Return [X, Y] of the center of cell containing provided text 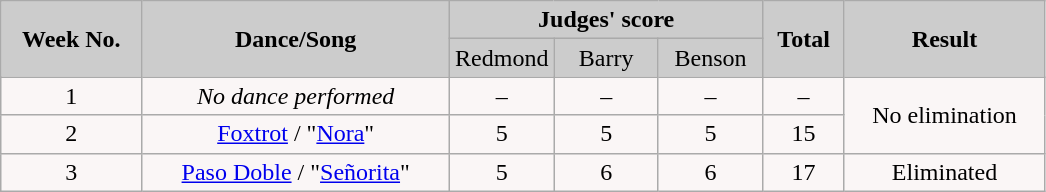
Dance/Song [296, 39]
Week No. [72, 39]
Barry [606, 58]
17 [804, 172]
Benson [710, 58]
No dance performed [296, 96]
1 [72, 96]
Judges' score [606, 20]
2 [72, 134]
3 [72, 172]
15 [804, 134]
No elimination [944, 115]
Total [804, 39]
Result [944, 39]
Paso Doble / "Señorita" [296, 172]
Foxtrot / "Nora" [296, 134]
Eliminated [944, 172]
Redmond [502, 58]
